Extract the [x, y] coordinate from the center of the cell holding the provided text.  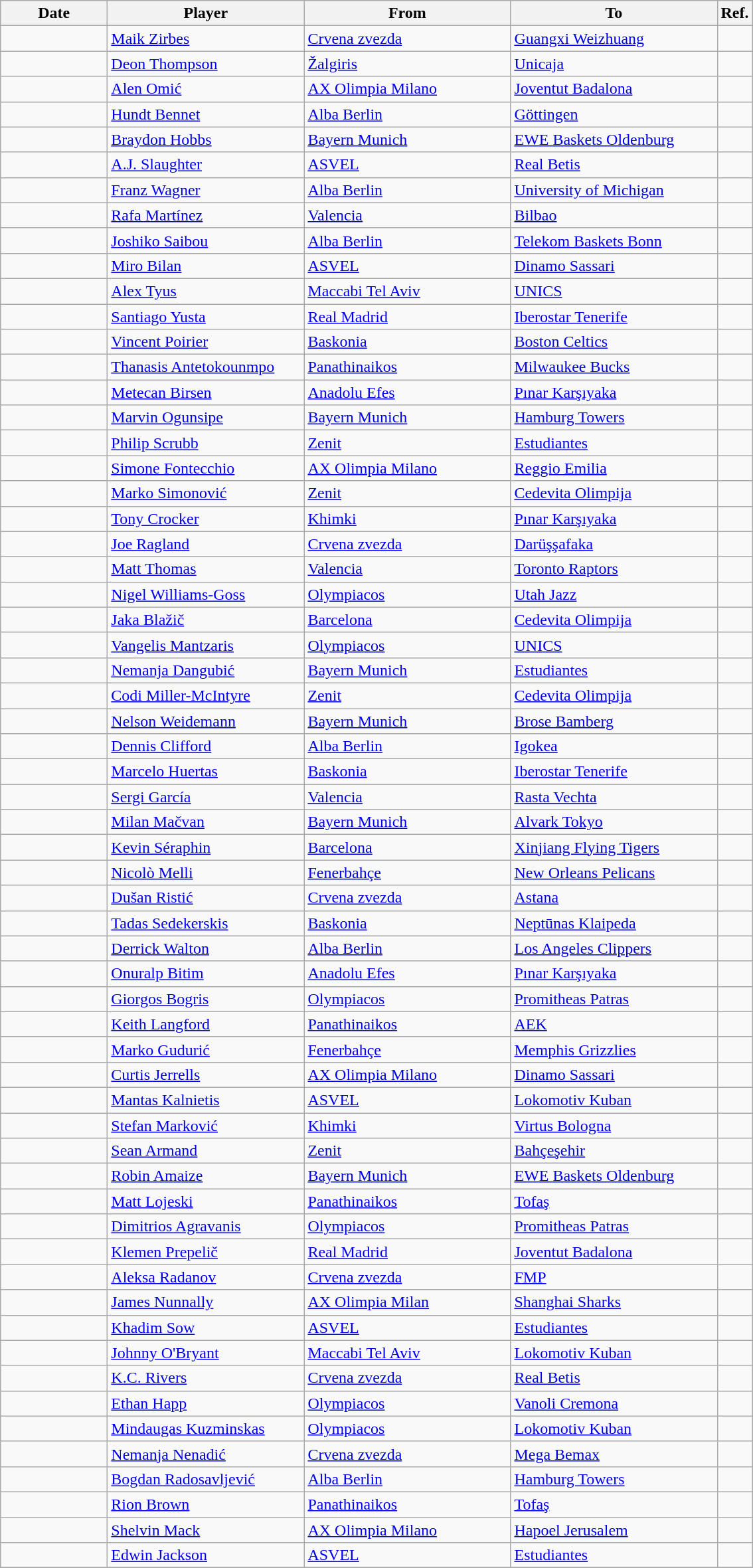
Marko Gudurić [206, 1049]
Derrick Walton [206, 948]
AEK [614, 1024]
Joshiko Saibou [206, 240]
Alex Tyus [206, 291]
K.C. Rivers [206, 1378]
Ref. [734, 13]
Khadim Sow [206, 1328]
Tony Crocker [206, 519]
Nemanja Nenadić [206, 1454]
Joe Ragland [206, 544]
Los Angeles Clippers [614, 948]
Rafa Martínez [206, 215]
Aleksa Radanov [206, 1277]
Bahçeşehir [614, 1151]
Nelson Weidemann [206, 721]
Nemanja Dangubić [206, 670]
Sean Armand [206, 1151]
Marvin Ogunsipe [206, 418]
Göttingen [614, 114]
Simone Fontecchio [206, 468]
Alen Omić [206, 89]
A.J. Slaughter [206, 165]
Reggio Emilia [614, 468]
Milwaukee Bucks [614, 367]
University of Michigan [614, 190]
Jaka Blažič [206, 620]
Utah Jazz [614, 594]
Unicaja [614, 64]
Nigel Williams-Goss [206, 594]
Klemen Prepelič [206, 1252]
Shanghai Sharks [614, 1302]
Mega Bemax [614, 1454]
Marko Simonović [206, 493]
Mindaugas Kuzminskas [206, 1429]
Guangxi Weizhuang [614, 39]
Rion Brown [206, 1504]
To [614, 13]
From [408, 13]
Astana [614, 898]
James Nunnally [206, 1302]
Thanasis Antetokounmpo [206, 367]
Dimitrios Agravanis [206, 1227]
Nicolò Melli [206, 873]
Matt Thomas [206, 569]
Igokea [614, 746]
Dennis Clifford [206, 746]
Ethan Happ [206, 1403]
Braydon Hobbs [206, 139]
Telekom Baskets Bonn [614, 240]
Deon Thompson [206, 64]
Neptūnas Klaipeda [614, 923]
Virtus Bologna [614, 1126]
Darüşşafaka [614, 544]
Vangelis Mantzaris [206, 645]
Memphis Grizzlies [614, 1049]
Bogdan Radosavljević [206, 1479]
Philip Scrubb [206, 443]
Vanoli Cremona [614, 1403]
Codi Miller-McIntyre [206, 695]
Miro Bilan [206, 266]
Žalgiris [408, 64]
Tadas Sedekerskis [206, 923]
FMP [614, 1277]
Hapoel Jerusalem [614, 1529]
Johnny O'Bryant [206, 1353]
Onuralp Bitim [206, 974]
Giorgos Bogris [206, 999]
Matt Lojeski [206, 1201]
Brose Bamberg [614, 721]
Player [206, 13]
Milan Mačvan [206, 822]
Toronto Raptors [614, 569]
Franz Wagner [206, 190]
Dušan Ristić [206, 898]
Kevin Séraphin [206, 847]
Alvark Tokyo [614, 822]
AX Olimpia Milan [408, 1302]
Edwin Jackson [206, 1555]
Date [54, 13]
Hundt Bennet [206, 114]
Metecan Birsen [206, 392]
New Orleans Pelicans [614, 873]
Vincent Poirier [206, 342]
Boston Celtics [614, 342]
Shelvin Mack [206, 1529]
Curtis Jerrells [206, 1075]
Stefan Marković [206, 1126]
Rasta Vechta [614, 797]
Marcelo Huertas [206, 772]
Sergi García [206, 797]
Keith Langford [206, 1024]
Xinjiang Flying Tigers [614, 847]
Robin Amaize [206, 1176]
Bilbao [614, 215]
Santiago Yusta [206, 317]
Maik Zirbes [206, 39]
Mantas Kalnietis [206, 1100]
